From the cell containing the given text, extract its center point as (X, Y) coordinate. 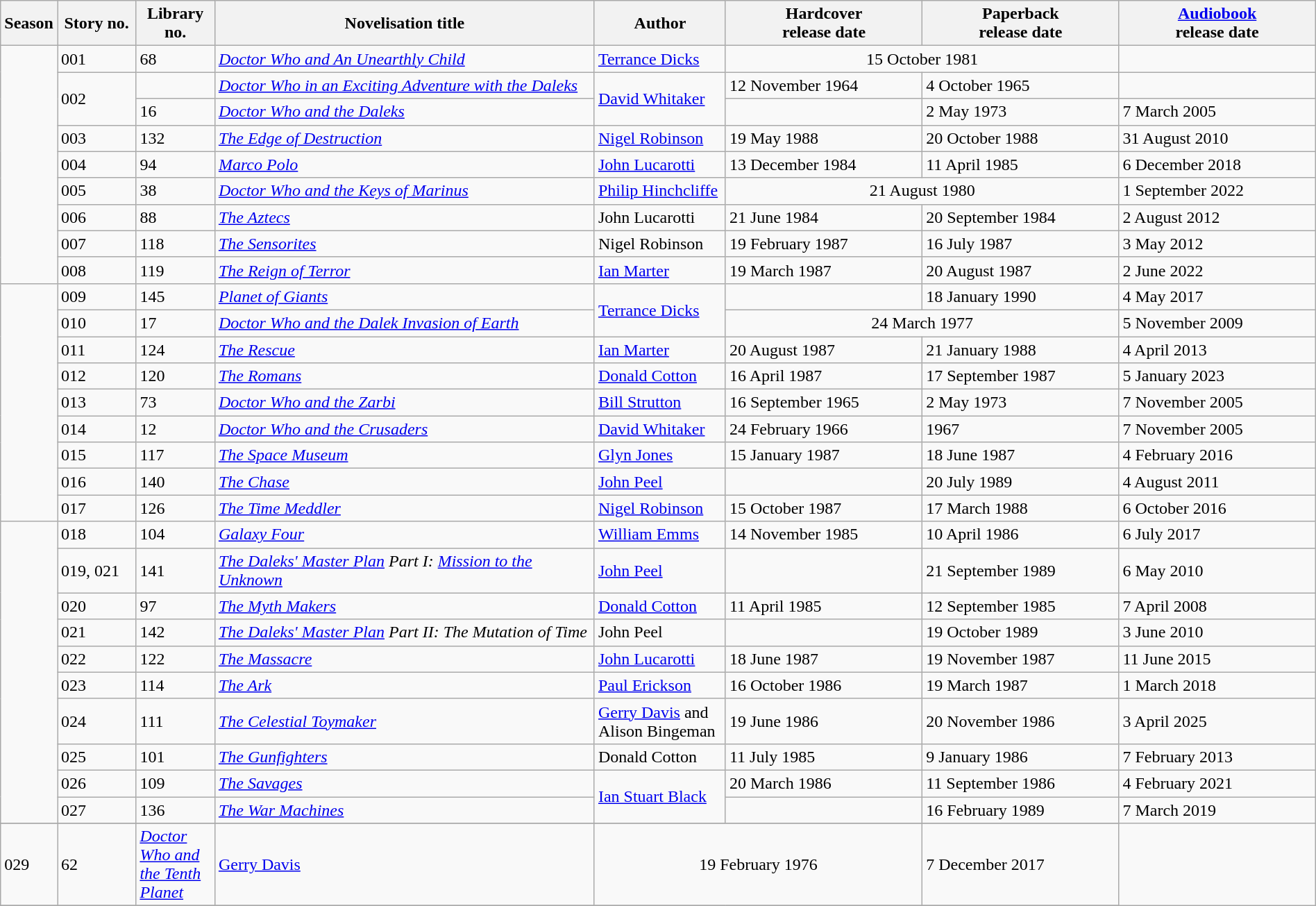
Doctor Who and the Daleks (404, 112)
142 (176, 632)
19 November 1987 (1020, 659)
114 (176, 685)
104 (176, 535)
Paperback release date (1020, 24)
The Gunfighters (404, 757)
4 August 2011 (1217, 482)
17 September 1987 (1020, 376)
16 October 1986 (823, 685)
Doctor Who in an Exciting Adventure with the Daleks (404, 85)
11 June 2015 (1217, 659)
19 May 1988 (823, 138)
4 April 2013 (1217, 349)
19 June 1986 (823, 721)
21 September 1989 (1020, 571)
7 December 2017 (1020, 865)
16 (176, 112)
3 April 2025 (1217, 721)
136 (176, 810)
7 March 2019 (1217, 810)
Doctor Who and An Unearthly Child (404, 59)
026 (96, 783)
19 February 1976 (758, 865)
The Chase (404, 482)
20 October 1988 (1020, 138)
The Daleks' Master Plan Part I: Mission to the Unknown (404, 571)
68 (176, 59)
The Daleks' Master Plan Part II: The Mutation of Time (404, 632)
027 (96, 810)
The Massacre (404, 659)
Story no. (96, 24)
140 (176, 482)
023 (96, 685)
Bill Strutton (659, 403)
15 January 1987 (823, 455)
The Time Meddler (404, 508)
120 (176, 376)
6 May 2010 (1217, 571)
Hardcover release date (823, 24)
1 March 2018 (1217, 685)
007 (96, 244)
Author (659, 24)
Gerry Davis and Alison Bingeman (659, 721)
The Romans (404, 376)
13 December 1984 (823, 165)
The Rescue (404, 349)
The War Machines (404, 810)
021 (96, 632)
018 (96, 535)
88 (176, 217)
4 February 2021 (1217, 783)
132 (176, 138)
4 October 1965 (1020, 85)
029 (29, 865)
020 (96, 606)
1967 (1020, 429)
12 (176, 429)
017 (96, 508)
20 March 1986 (823, 783)
12 November 1964 (823, 85)
008 (96, 270)
16 September 1965 (823, 403)
9 January 1986 (1020, 757)
3 May 2012 (1217, 244)
16 February 1989 (1020, 810)
Doctor Who and the Keys of Marinus (404, 191)
003 (96, 138)
119 (176, 270)
The Aztecs (404, 217)
21 August 1980 (922, 191)
31 August 2010 (1217, 138)
The Reign of Terror (404, 270)
16 July 1987 (1020, 244)
001 (96, 59)
16 April 1987 (823, 376)
11 September 1986 (1020, 783)
025 (96, 757)
002 (96, 99)
126 (176, 508)
Library no. (176, 24)
20 July 1989 (1020, 482)
3 June 2010 (1217, 632)
Ian Stuart Black (659, 796)
12 September 1985 (1020, 606)
Doctor Who and the Crusaders (404, 429)
Gerry Davis (404, 865)
97 (176, 606)
4 May 2017 (1217, 296)
Paul Erickson (659, 685)
7 March 2005 (1217, 112)
141 (176, 571)
The Edge of Destruction (404, 138)
5 November 2009 (1217, 323)
109 (176, 783)
6 December 2018 (1217, 165)
10 April 1986 (1020, 535)
17 (176, 323)
7 April 2008 (1217, 606)
19 February 1987 (823, 244)
21 June 1984 (823, 217)
011 (96, 349)
Season (29, 24)
5 January 2023 (1217, 376)
013 (96, 403)
Doctor Who and the Zarbi (404, 403)
17 March 1988 (1020, 508)
014 (96, 429)
The Savages (404, 783)
Philip Hinchcliffe (659, 191)
Marco Polo (404, 165)
6 October 2016 (1217, 508)
6 July 2017 (1217, 535)
006 (96, 217)
The Celestial Toymaker (404, 721)
024 (96, 721)
38 (176, 191)
18 January 1990 (1020, 296)
010 (96, 323)
The Sensorites (404, 244)
94 (176, 165)
62 (96, 865)
Glyn Jones (659, 455)
William Emms (659, 535)
14 November 1985 (823, 535)
2 August 2012 (1217, 217)
73 (176, 403)
19 October 1989 (1020, 632)
111 (176, 721)
Galaxy Four (404, 535)
009 (96, 296)
The Space Museum (404, 455)
Doctor Who and the Dalek Invasion of Earth (404, 323)
4 February 2016 (1217, 455)
20 September 1984 (1020, 217)
012 (96, 376)
117 (176, 455)
022 (96, 659)
145 (176, 296)
Audiobook release date (1217, 24)
005 (96, 191)
015 (96, 455)
2 June 2022 (1217, 270)
The Ark (404, 685)
004 (96, 165)
The Myth Makers (404, 606)
24 March 1977 (922, 323)
118 (176, 244)
016 (96, 482)
15 October 1981 (922, 59)
21 January 1988 (1020, 349)
11 July 1985 (823, 757)
101 (176, 757)
Planet of Giants (404, 296)
122 (176, 659)
019, 021 (96, 571)
124 (176, 349)
15 October 1987 (823, 508)
Novelisation title (404, 24)
Doctor Who and the Tenth Planet (176, 865)
20 November 1986 (1020, 721)
24 February 1966 (823, 429)
1 September 2022 (1217, 191)
7 February 2013 (1217, 757)
